For the text-containing cell, return its midpoint in (x, y) coordinate format. 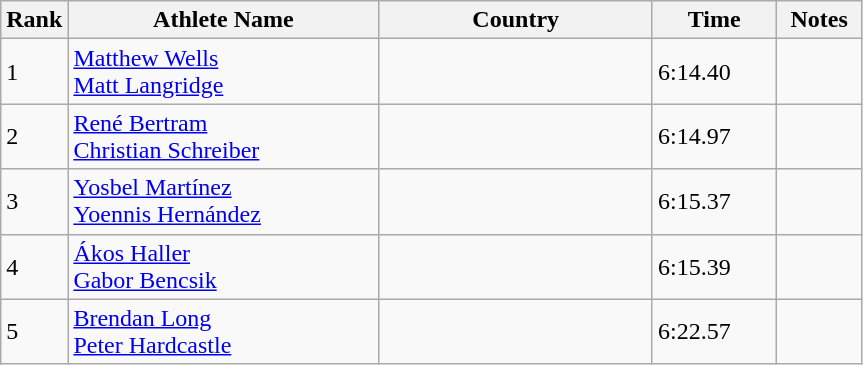
Rank (34, 20)
3 (34, 202)
5 (34, 332)
6:22.57 (714, 332)
1 (34, 72)
6:15.39 (714, 266)
Brendan Long Peter Hardcastle (224, 332)
Yosbel Martínez Yoennis Hernández (224, 202)
Ákos Haller Gabor Bencsik (224, 266)
4 (34, 266)
Time (714, 20)
6:14.97 (714, 136)
Country (516, 20)
Matthew Wells Matt Langridge (224, 72)
René Bertram Christian Schreiber (224, 136)
Notes (819, 20)
2 (34, 136)
Athlete Name (224, 20)
6:15.37 (714, 202)
6:14.40 (714, 72)
